From the cell containing the given text, extract its center point as (x, y) coordinate. 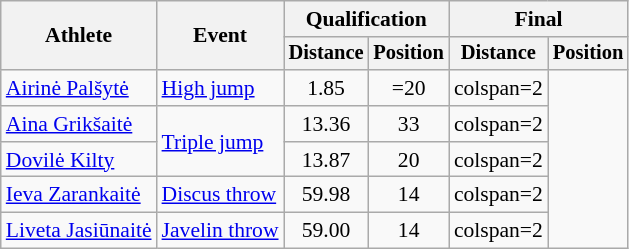
59.98 (326, 195)
1.85 (326, 88)
Discus throw (220, 195)
Event (220, 36)
13.87 (326, 160)
Dovilė Kilty (79, 160)
33 (408, 124)
Qualification (366, 19)
Liveta Jasiūnaitė (79, 231)
59.00 (326, 231)
Triple jump (220, 142)
13.36 (326, 124)
Final (538, 19)
Aina Grikšaitė (79, 124)
High jump (220, 88)
Athlete (79, 36)
Ieva Zarankaitė (79, 195)
=20 (408, 88)
Airinė Palšytė (79, 88)
20 (408, 160)
Javelin throw (220, 231)
